Provide the (x, y) coordinate of the cell's center where the given text is located.  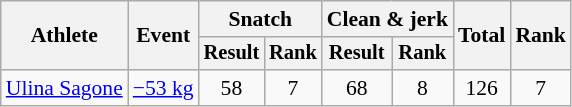
58 (232, 88)
Ulina Sagone (64, 88)
126 (482, 88)
68 (357, 88)
Clean & jerk (388, 19)
Event (164, 36)
−53 kg (164, 88)
Athlete (64, 36)
8 (422, 88)
Snatch (260, 19)
Total (482, 36)
